Output the [X, Y] coordinate of the center of the cell containing the given text.  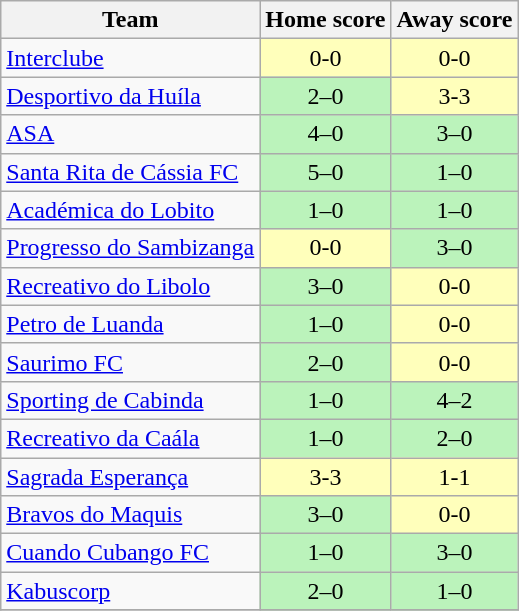
4–0 [326, 134]
4–2 [454, 400]
5–0 [326, 172]
Desportivo da Huíla [130, 96]
Recreativo da Caála [130, 438]
Sagrada Esperança [130, 477]
Sporting de Cabinda [130, 400]
Bravos do Maquis [130, 515]
ASA [130, 134]
Away score [454, 20]
Santa Rita de Cássia FC [130, 172]
Saurimo FC [130, 362]
Recreativo do Libolo [130, 286]
Team [130, 20]
Kabuscorp [130, 591]
1-1 [454, 477]
Progresso do Sambizanga [130, 248]
Petro de Luanda [130, 324]
Cuando Cubango FC [130, 553]
Interclube [130, 58]
Home score [326, 20]
Académica do Lobito [130, 210]
